Locate the cell with the specified text and output its [x, y] center coordinate. 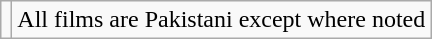
All films are Pakistani except where noted [222, 20]
